Detect which cell encompasses the target text, then output its [X, Y] center coordinate. 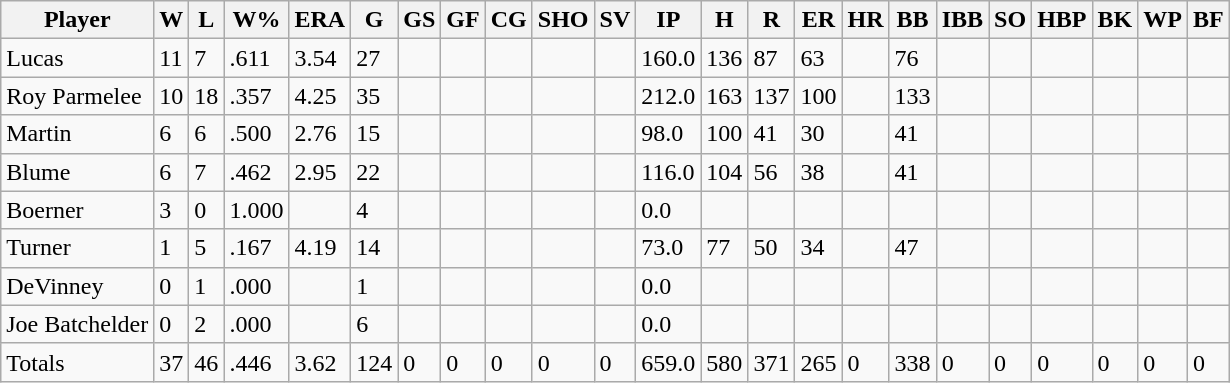
Totals [78, 362]
136 [724, 58]
BK [1115, 20]
W [172, 20]
Joe Batchelder [78, 324]
15 [374, 134]
1.000 [256, 210]
98.0 [668, 134]
Turner [78, 248]
.500 [256, 134]
22 [374, 172]
Martin [78, 134]
371 [772, 362]
3.54 [320, 58]
73.0 [668, 248]
63 [818, 58]
2 [206, 324]
.167 [256, 248]
4 [374, 210]
212.0 [668, 96]
HR [866, 20]
ERA [320, 20]
2.95 [320, 172]
CG [508, 20]
56 [772, 172]
HBP [1062, 20]
SHO [563, 20]
.446 [256, 362]
G [374, 20]
10 [172, 96]
Boerner [78, 210]
Roy Parmelee [78, 96]
30 [818, 134]
38 [818, 172]
BB [912, 20]
GS [420, 20]
.611 [256, 58]
265 [818, 362]
4.25 [320, 96]
BF [1209, 20]
IP [668, 20]
37 [172, 362]
160.0 [668, 58]
116.0 [668, 172]
SO [1010, 20]
18 [206, 96]
GF [463, 20]
Blume [78, 172]
5 [206, 248]
124 [374, 362]
SV [615, 20]
.357 [256, 96]
.462 [256, 172]
Lucas [78, 58]
50 [772, 248]
4.19 [320, 248]
76 [912, 58]
47 [912, 248]
659.0 [668, 362]
3 [172, 210]
34 [818, 248]
W% [256, 20]
11 [172, 58]
L [206, 20]
14 [374, 248]
137 [772, 96]
338 [912, 362]
3.62 [320, 362]
77 [724, 248]
133 [912, 96]
DeVinney [78, 286]
580 [724, 362]
35 [374, 96]
ER [818, 20]
163 [724, 96]
Player [78, 20]
2.76 [320, 134]
104 [724, 172]
87 [772, 58]
WP [1163, 20]
R [772, 20]
IBB [962, 20]
27 [374, 58]
H [724, 20]
46 [206, 362]
